Locate the cell with the specified text and output its [X, Y] center coordinate. 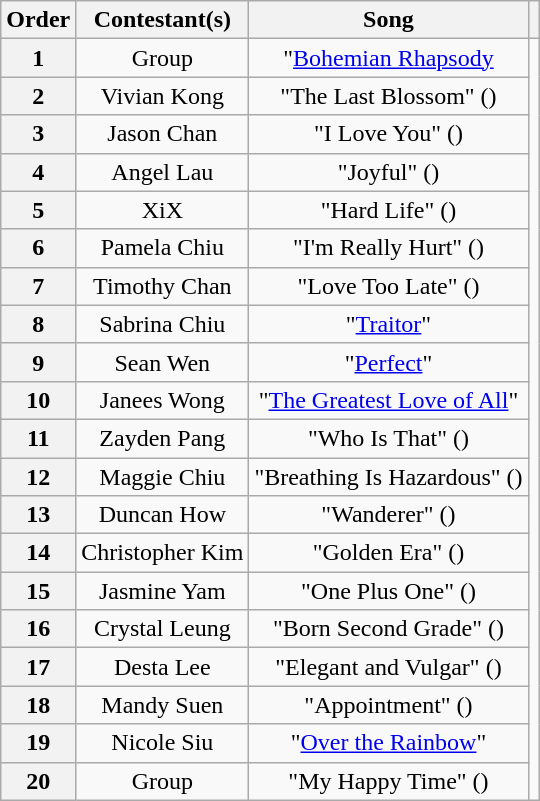
9 [38, 362]
1 [38, 58]
"Golden Era" () [388, 553]
8 [38, 324]
17 [38, 667]
7 [38, 286]
3 [38, 134]
"Hard Life" () [388, 210]
"Born Second Grade" () [388, 629]
Timothy Chan [162, 286]
18 [38, 705]
XiX [162, 210]
12 [38, 477]
"Who Is That" () [388, 438]
19 [38, 743]
14 [38, 553]
Duncan How [162, 515]
"One Plus One" () [388, 591]
"Appointment" () [388, 705]
Vivian Kong [162, 96]
"Bohemian Rhapsody [388, 58]
Christopher Kim [162, 553]
Sean Wen [162, 362]
"Perfect" [388, 362]
"The Last Blossom" () [388, 96]
Jason Chan [162, 134]
"Love Too Late" () [388, 286]
Sabrina Chiu [162, 324]
Pamela Chiu [162, 248]
"Elegant and Vulgar" () [388, 667]
Mandy Suen [162, 705]
"Traitor" [388, 324]
Song [388, 20]
"Joyful" () [388, 172]
11 [38, 438]
Jasmine Yam [162, 591]
10 [38, 400]
Desta Lee [162, 667]
Zayden Pang [162, 438]
16 [38, 629]
5 [38, 210]
Crystal Leung [162, 629]
13 [38, 515]
4 [38, 172]
"Breathing Is Hazardous" () [388, 477]
Order [38, 20]
6 [38, 248]
Maggie Chiu [162, 477]
"Wanderer" () [388, 515]
"The Greatest Love of All" [388, 400]
Angel Lau [162, 172]
20 [38, 781]
"My Happy Time" () [388, 781]
"I'm Really Hurt" () [388, 248]
Contestant(s) [162, 20]
"Over the Rainbow" [388, 743]
"I Love You" () [388, 134]
15 [38, 591]
2 [38, 96]
Nicole Siu [162, 743]
Janees Wong [162, 400]
